Detect which cell encompasses the target text, then output its [X, Y] center coordinate. 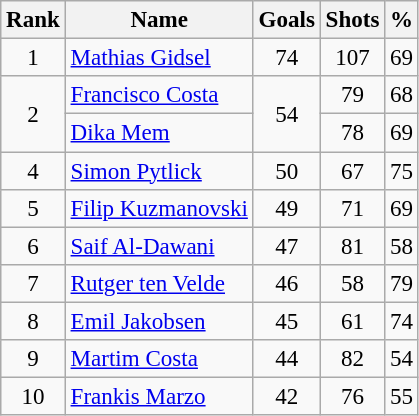
76 [352, 397]
Rank [33, 20]
107 [352, 58]
Martim Costa [159, 359]
Simon Pytlick [159, 171]
78 [352, 133]
67 [352, 171]
81 [352, 246]
55 [402, 397]
82 [352, 359]
45 [286, 322]
47 [286, 246]
68 [402, 95]
71 [352, 209]
Emil Jakobsen [159, 322]
8 [33, 322]
Goals [286, 20]
Rutger ten Velde [159, 284]
Name [159, 20]
50 [286, 171]
44 [286, 359]
75 [402, 171]
1 [33, 58]
Filip Kuzmanovski [159, 209]
Shots [352, 20]
4 [33, 171]
% [402, 20]
46 [286, 284]
49 [286, 209]
61 [352, 322]
Frankis Marzo [159, 397]
2 [33, 114]
42 [286, 397]
6 [33, 246]
5 [33, 209]
Dika Mem [159, 133]
7 [33, 284]
Francisco Costa [159, 95]
9 [33, 359]
10 [33, 397]
Mathias Gidsel [159, 58]
Saif Al-Dawani [159, 246]
